Determine the [X, Y] coordinate at the center of the cell enclosing the given text.  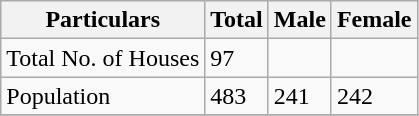
Total [237, 20]
Population [103, 96]
Female [374, 20]
242 [374, 96]
483 [237, 96]
Total No. of Houses [103, 58]
241 [300, 96]
Particulars [103, 20]
97 [237, 58]
Male [300, 20]
